Identify which cell holds the provided text, then report its (x, y) central coordinate. 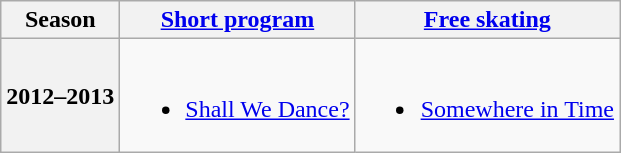
Short program (238, 20)
2012–2013 (60, 96)
Somewhere in Time (487, 96)
Season (60, 20)
Shall We Dance? (238, 96)
Free skating (487, 20)
